Locate the cell with the specified text and output its (x, y) center coordinate. 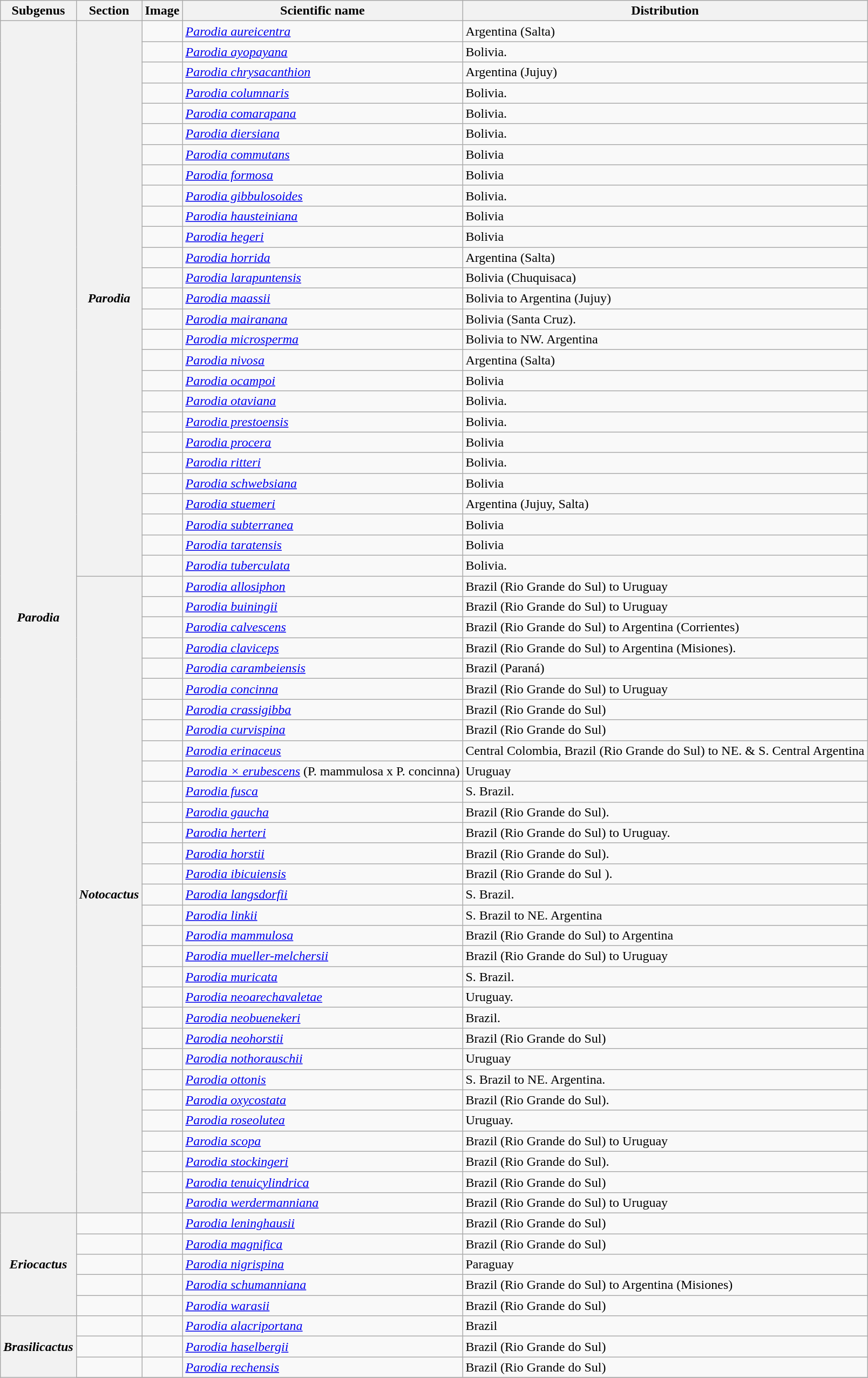
Parodia commutans (323, 154)
Parodia hegeri (323, 237)
Parodia neobuenekeri (323, 1018)
Parodia prestoensis (323, 422)
Brazil (Rio Grande do Sul ). (665, 874)
Parodia werdermanniana (323, 1203)
Parodia warasii (323, 1306)
Parodia crassigibba (323, 710)
Scientific name (323, 11)
Argentina (Jujuy, Salta) (665, 504)
Parodia claviceps (323, 648)
Distribution (665, 11)
Parodia allosiphon (323, 586)
Parodia curvispina (323, 730)
Bolivia (Santa Cruz). (665, 319)
Eriocactus (38, 1264)
Brazil (Rio Grande do Sul) to Uruguay. (665, 833)
Parodia calvescens (323, 627)
Parodia carambeiensis (323, 668)
Parodia nivosa (323, 360)
Bolivia to Argentina (Jujuy) (665, 299)
Parodia tenuicylindrica (323, 1182)
Parodia stuemeri (323, 504)
Parodia gaucha (323, 812)
Notocactus (109, 894)
Parodia rechensis (323, 1367)
Parodia nigrispina (323, 1265)
Parodia haselbergii (323, 1347)
Parodia erinaceus (323, 751)
Parodia formosa (323, 175)
Parodia ottonis (323, 1079)
Parodia leninghausii (323, 1223)
Parodia concinna (323, 689)
Parodia ritteri (323, 463)
Parodia × erubescens (P. mammulosa x P. concinna) (323, 771)
Paraguay (665, 1265)
Parodia neohorstii (323, 1038)
Parodia oxycostata (323, 1100)
Parodia microsperma (323, 340)
Parodia scopa (323, 1141)
S. Brazil to NE. Argentina. (665, 1079)
Parodia linkii (323, 915)
Parodia ocampoi (323, 381)
Parodia hausteiniana (323, 216)
Parodia ibicuiensis (323, 874)
Bolivia to NW. Argentina (665, 340)
Parodia taratensis (323, 545)
Parodia larapuntensis (323, 278)
Parodia langsdorfii (323, 894)
Parodia aureicentra (323, 31)
Parodia neoarechavaletae (323, 997)
Parodia ayopayana (323, 52)
Parodia magnifica (323, 1244)
S. Brazil to NE. Argentina (665, 915)
Parodia mairanana (323, 319)
Parodia columnaris (323, 93)
Parodia tuberculata (323, 565)
Parodia mammulosa (323, 936)
Brazil (665, 1326)
Argentina (Jujuy) (665, 72)
Parodia schumanniana (323, 1285)
Parodia herteri (323, 833)
Parodia schwebsiana (323, 483)
Section (109, 11)
Brazil (Rio Grande do Sul) to Argentina (Misiones). (665, 648)
Parodia buiningii (323, 607)
Subgenus (38, 11)
Parodia diersiana (323, 134)
Parodia fusca (323, 792)
Parodia comarapana (323, 113)
Brazil (Paraná) (665, 668)
Parodia procera (323, 442)
Central Colombia, Brazil (Rio Grande do Sul) to NE. & S. Central Argentina (665, 751)
Parodia chrysacanthion (323, 72)
Brazil (Rio Grande do Sul) to Argentina (Misiones) (665, 1285)
Image (162, 11)
Parodia gibbulosoides (323, 195)
Parodia otaviana (323, 401)
Brazil (Rio Grande do Sul) to Argentina (665, 936)
Brazil (Rio Grande do Sul) to Argentina (Corrientes) (665, 627)
Parodia maassii (323, 299)
Parodia subterranea (323, 524)
Bolivia (Chuquisaca) (665, 278)
Parodia muricata (323, 977)
Parodia horstii (323, 853)
Parodia horrida (323, 258)
Parodia roseolutea (323, 1120)
Parodia nothorauschii (323, 1059)
Parodia alacriportana (323, 1326)
Brazil. (665, 1018)
Parodia mueller-melchersii (323, 956)
Parodia stockingeri (323, 1161)
Brasilicactus (38, 1347)
